Detect which cell encompasses the target text, then output its [x, y] center coordinate. 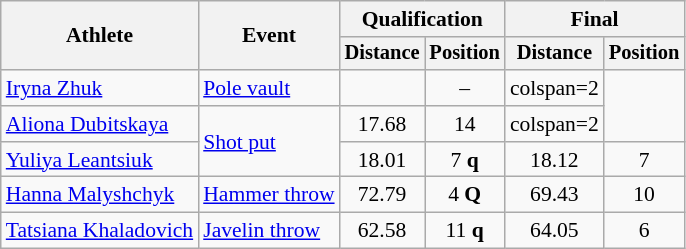
72.79 [382, 195]
Aliona Dubitskaya [100, 124]
– [464, 88]
64.05 [554, 231]
Shot put [268, 142]
Tatsiana Khaladovich [100, 231]
Final [594, 19]
17.68 [382, 124]
14 [464, 124]
Iryna Zhuk [100, 88]
Pole vault [268, 88]
Qualification [422, 19]
11 q [464, 231]
Athlete [100, 36]
18.01 [382, 160]
69.43 [554, 195]
Hammer throw [268, 195]
4 Q [464, 195]
Event [268, 36]
62.58 [382, 231]
7 q [464, 160]
10 [644, 195]
Hanna Malyshchyk [100, 195]
18.12 [554, 160]
Yuliya Leantsiuk [100, 160]
7 [644, 160]
6 [644, 231]
Javelin throw [268, 231]
